Output the [X, Y] coordinate of the center of the cell containing the given text.  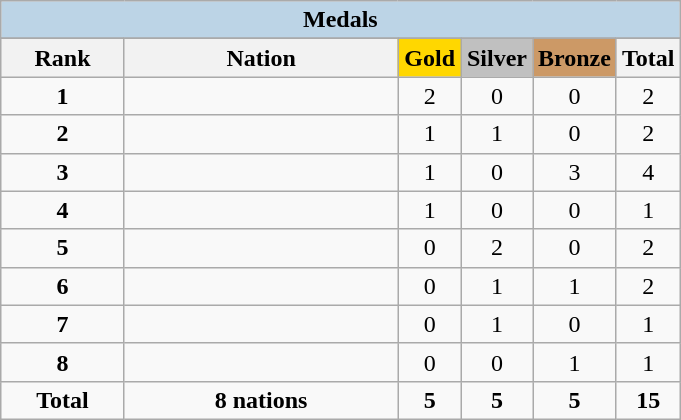
6 [63, 286]
8 nations [261, 400]
Gold [430, 58]
15 [648, 400]
Rank [63, 58]
Bronze [574, 58]
7 [63, 324]
Nation [261, 58]
8 [63, 362]
Silver [496, 58]
Medals [340, 20]
